Find where the given text appears and provide that cell's center as [x, y] coordinate. 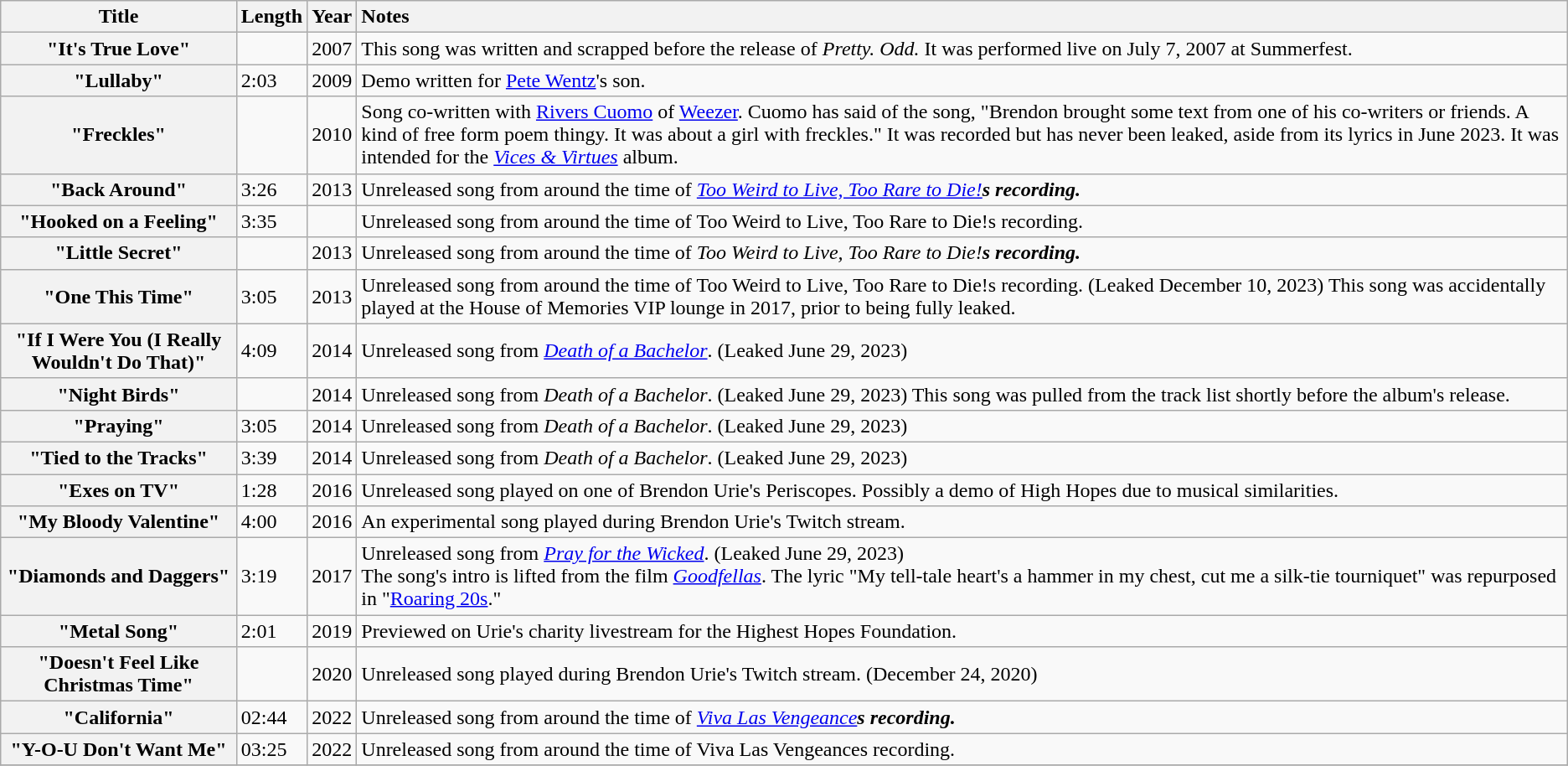
"Metal Song" [119, 631]
"Praying" [119, 426]
Demo written for Pete Wentz's son. [962, 80]
Previewed on Urie's charity livestream for the Highest Hopes Foundation. [962, 631]
"Y-O-U Don't Want Me" [119, 749]
02:44 [271, 717]
3:35 [271, 221]
"Lullaby" [119, 80]
Unreleased song played during Brendon Urie's Twitch stream. (December 24, 2020) [962, 674]
3:26 [271, 189]
"Hooked on a Feeling" [119, 221]
An experimental song played during Brendon Urie's Twitch stream. [962, 522]
1:28 [271, 490]
Length [271, 17]
"Night Birds" [119, 394]
"Tied to the Tracks" [119, 458]
"One This Time" [119, 297]
2019 [332, 631]
"Exes on TV" [119, 490]
"My Bloody Valentine" [119, 522]
"Little Secret" [119, 253]
3:39 [271, 458]
"Freckles" [119, 135]
4:00 [271, 522]
"If I Were You (I Really Wouldn't Do That)" [119, 350]
Title [119, 17]
2017 [332, 577]
2010 [332, 135]
2:03 [271, 80]
2007 [332, 49]
Unreleased song from Death of a Bachelor. (Leaked June 29, 2023) This song was pulled from the track list shortly before the album's release. [962, 394]
"California" [119, 717]
"Doesn't Feel Like Christmas Time" [119, 674]
03:25 [271, 749]
This song was written and scrapped before the release of Pretty. Odd. It was performed live on July 7, 2007 at Summerfest. [962, 49]
Unreleased song played on one of Brendon Urie's Periscopes. Possibly a demo of High Hopes due to musical similarities. [962, 490]
2020 [332, 674]
4:09 [271, 350]
Year [332, 17]
"Diamonds and Daggers" [119, 577]
"Back Around" [119, 189]
2009 [332, 80]
Notes [962, 17]
"It's True Love" [119, 49]
2:01 [271, 631]
3:19 [271, 577]
